Output the [x, y] coordinate of the center of the cell containing the given text.  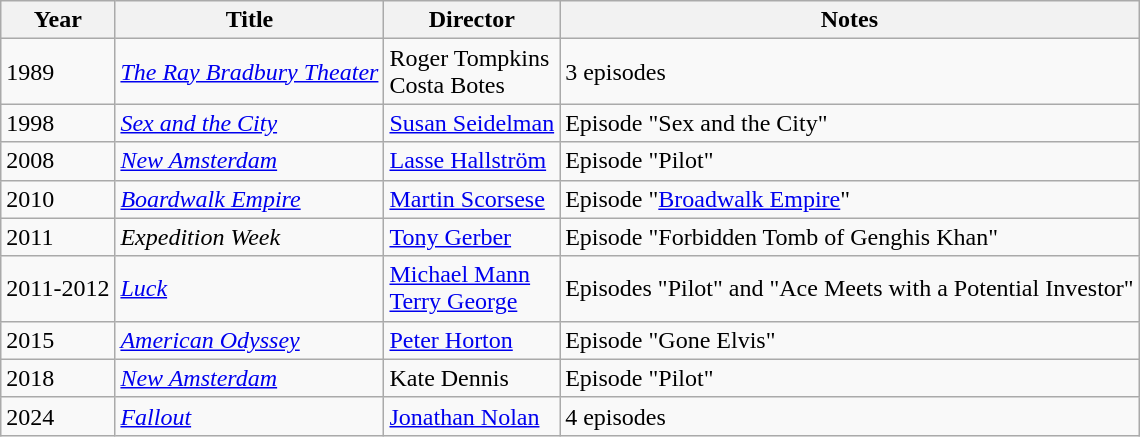
Michael MannTerry George [472, 288]
2010 [58, 199]
Susan Seidelman [472, 123]
Episode "Sex and the City" [850, 123]
1989 [58, 72]
1998 [58, 123]
2018 [58, 378]
2024 [58, 416]
Expedition Week [250, 237]
Episodes "Pilot" and "Ace Meets with a Potential Investor" [850, 288]
4 episodes [850, 416]
Director [472, 20]
2015 [58, 340]
Fallout [250, 416]
Year [58, 20]
Sex and the City [250, 123]
Roger TompkinsCosta Botes [472, 72]
3 episodes [850, 72]
Title [250, 20]
Episode "Forbidden Tomb of Genghis Khan" [850, 237]
Peter Horton [472, 340]
Notes [850, 20]
Luck [250, 288]
Kate Dennis [472, 378]
Lasse Hallström [472, 161]
Episode "Broadwalk Empire" [850, 199]
2011-2012 [58, 288]
Boardwalk Empire [250, 199]
2011 [58, 237]
2008 [58, 161]
Episode "Gone Elvis" [850, 340]
American Odyssey [250, 340]
Tony Gerber [472, 237]
Martin Scorsese [472, 199]
Jonathan Nolan [472, 416]
The Ray Bradbury Theater [250, 72]
